From the cell containing the given text, extract its center point as [X, Y] coordinate. 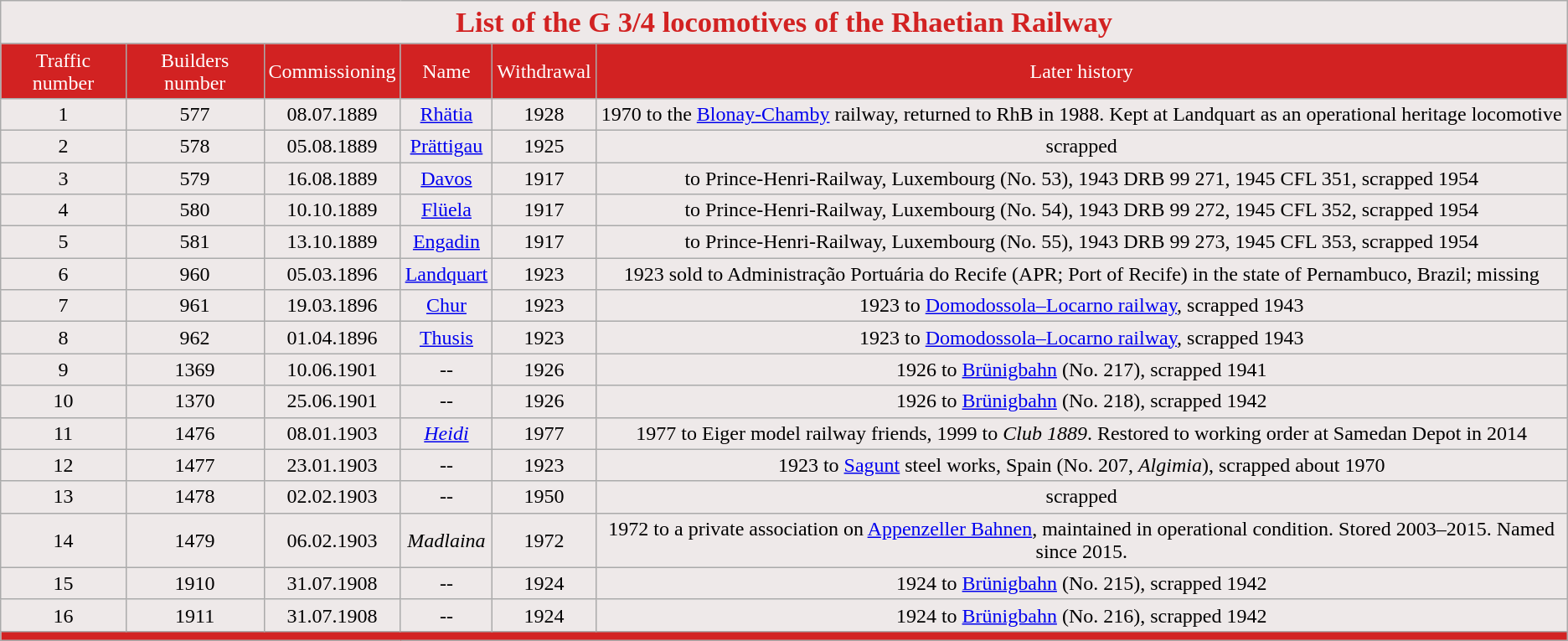
to Prince-Henri-Railway, Luxembourg (No. 55), 1943 DRB 99 273, 1945 CFL 353, scrapped 1954 [1081, 242]
16.08.1889 [332, 178]
1928 [544, 114]
578 [194, 146]
Name [446, 70]
1926 to Brünigbahn (No. 217), scrapped 1941 [1081, 370]
Traffic number [64, 70]
16 [64, 615]
Flüela [446, 210]
Commissioning [332, 70]
8 [64, 338]
Madlaina [446, 540]
Engadin [446, 242]
Heidi [446, 433]
7 [64, 306]
960 [194, 274]
1477 [194, 465]
Prättigau [446, 146]
06.02.1903 [332, 540]
1972 to a private association on Appenzeller Bahnen, maintained in operational condition. Stored 2003–2015. Named since 2015. [1081, 540]
Rhätia [446, 114]
1911 [194, 615]
1925 [544, 146]
1924 to Brünigbahn (No. 215), scrapped 1942 [1081, 583]
14 [64, 540]
1910 [194, 583]
13 [64, 497]
1369 [194, 370]
05.08.1889 [332, 146]
1923 sold to Administração Portuária do Recife (APR; Port of Recife) in the state of Pernambuco, Brazil; missing [1081, 274]
1924 to Brünigbahn (No. 216), scrapped 1942 [1081, 615]
961 [194, 306]
13.10.1889 [332, 242]
1479 [194, 540]
to Prince-Henri-Railway, Luxembourg (No. 54), 1943 DRB 99 272, 1945 CFL 352, scrapped 1954 [1081, 210]
1 [64, 114]
3 [64, 178]
Thusis [446, 338]
01.04.1896 [332, 338]
577 [194, 114]
5 [64, 242]
25.06.1901 [332, 401]
9 [64, 370]
08.07.1889 [332, 114]
1926 to Brünigbahn (No. 218), scrapped 1942 [1081, 401]
19.03.1896 [332, 306]
4 [64, 210]
Landquart [446, 274]
Withdrawal [544, 70]
Chur [446, 306]
12 [64, 465]
10 [64, 401]
10.10.1889 [332, 210]
1972 [544, 540]
1970 to the Blonay-Chamby railway, returned to RhB in 1988. Kept at Landquart as an operational heritage locomotive [1081, 114]
962 [194, 338]
2 [64, 146]
List of the G 3/4 locomotives of the Rhaetian Railway [784, 23]
15 [64, 583]
10.06.1901 [332, 370]
1370 [194, 401]
Builders number [194, 70]
580 [194, 210]
to Prince-Henri-Railway, Luxembourg (No. 53), 1943 DRB 99 271, 1945 CFL 351, scrapped 1954 [1081, 178]
Davos [446, 178]
1977 [544, 433]
05.03.1896 [332, 274]
Later history [1081, 70]
1977 to Eiger model railway friends, 1999 to Club 1889. Restored to working order at Samedan Depot in 2014 [1081, 433]
23.01.1903 [332, 465]
08.01.1903 [332, 433]
579 [194, 178]
02.02.1903 [332, 497]
6 [64, 274]
1923 to Sagunt steel works, Spain (No. 207, Algimia), scrapped about 1970 [1081, 465]
11 [64, 433]
1950 [544, 497]
1476 [194, 433]
1478 [194, 497]
581 [194, 242]
